For the text-containing cell, return its midpoint in [x, y] coordinate format. 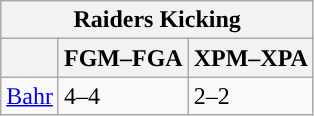
2–2 [250, 96]
FGM–FGA [123, 58]
Raiders Kicking [158, 20]
Bahr [30, 96]
XPM–XPA [250, 58]
4–4 [123, 96]
